Determine the (x, y) coordinate at the center of the cell enclosing the given text.  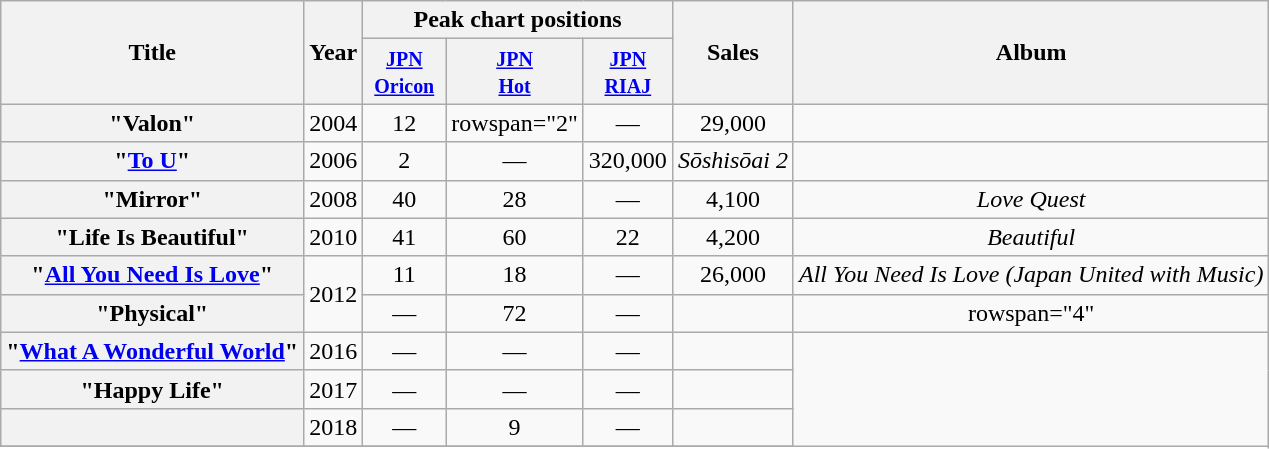
2 (404, 161)
2016 (334, 351)
JPNRIAJ (628, 72)
Album (1030, 52)
JPNOricon (404, 72)
rowspan="4" (1030, 313)
"Life Is Beautiful" (152, 237)
2018 (334, 427)
2010 (334, 237)
Love Quest (1030, 199)
Beautiful (1030, 237)
rowspan="2" (515, 123)
40 (404, 199)
18 (515, 275)
9 (515, 427)
72 (515, 313)
"To U" (152, 161)
JPNHot (515, 72)
29,000 (732, 123)
320,000 (628, 161)
All You Need Is Love (Japan United with Music) (1030, 275)
4,100 (732, 199)
Sōshisōai 2 (732, 161)
Title (152, 52)
2006 (334, 161)
Year (334, 52)
"Mirror" (152, 199)
2008 (334, 199)
Sales (732, 52)
4,200 (732, 237)
Peak chart positions (518, 20)
"All You Need Is Love" (152, 275)
2004 (334, 123)
26,000 (732, 275)
60 (515, 237)
41 (404, 237)
"Valon" (152, 123)
12 (404, 123)
11 (404, 275)
"Happy Life" (152, 389)
22 (628, 237)
28 (515, 199)
2017 (334, 389)
2012 (334, 294)
"Physical" (152, 313)
"What A Wonderful World" (152, 351)
